Identify which cell holds the provided text, then report its (x, y) central coordinate. 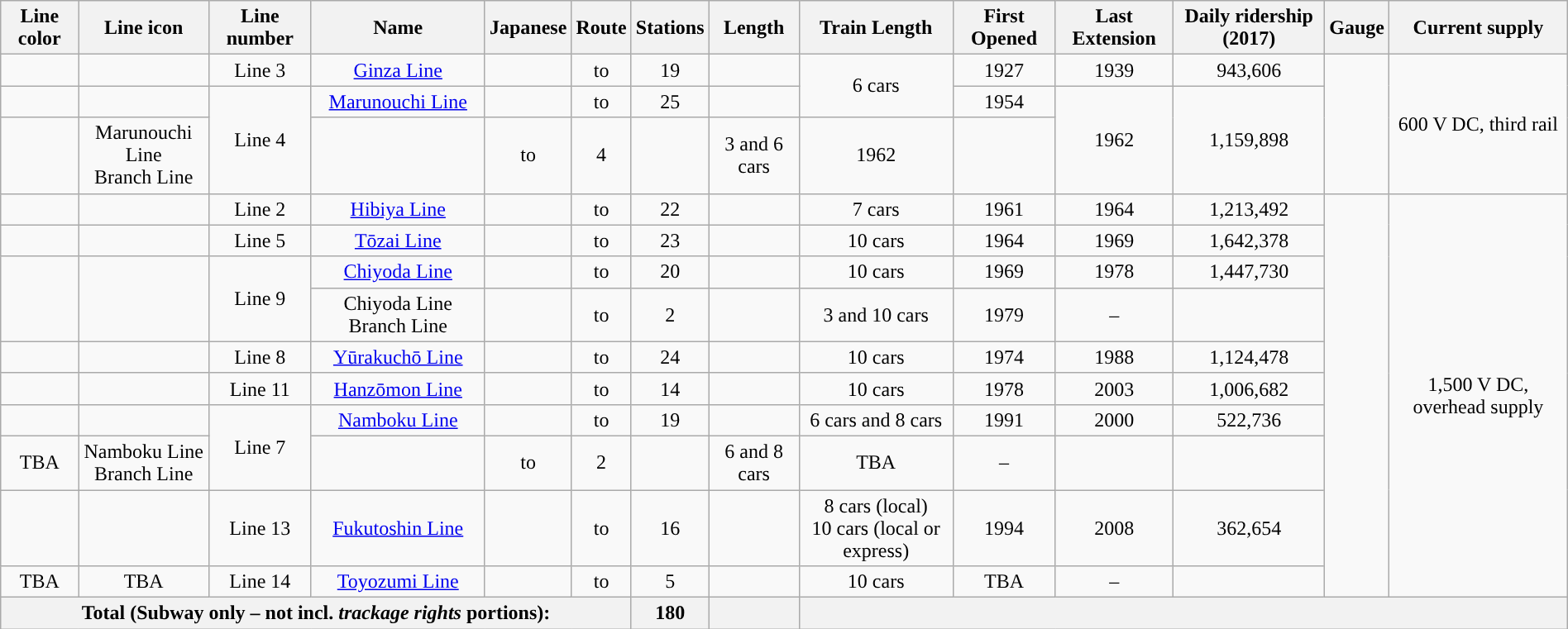
Line 9 (260, 299)
Hanzōmon Line (398, 388)
Toyozumi Line (398, 582)
Line icon (144, 28)
Line 2 (260, 209)
1939 (1115, 70)
Chiyoda Line Branch Line (398, 314)
1,124,478 (1249, 357)
180 (670, 613)
5 (670, 582)
Hibiya Line (398, 209)
First Opened (1004, 28)
23 (670, 241)
Name (398, 28)
Line 13 (260, 527)
Route (601, 28)
600 V DC, third rail (1479, 124)
Line 8 (260, 357)
Tōzai Line (398, 241)
14 (670, 388)
Line color (40, 28)
Line 7 (260, 446)
16 (670, 527)
3 and 6 cars (754, 155)
1974 (1004, 357)
522,736 (1249, 420)
24 (670, 357)
Current supply (1479, 28)
Line 14 (260, 582)
1,642,378 (1249, 241)
2003 (1115, 388)
20 (670, 272)
22 (670, 209)
1927 (1004, 70)
943,606 (1249, 70)
1954 (1004, 102)
Last Extension (1115, 28)
Line 3 (260, 70)
Marunouchi Line Branch Line (144, 155)
Daily ridership (2017) (1249, 28)
Fukutoshin Line (398, 527)
Line 5 (260, 241)
1988 (1115, 357)
1979 (1004, 314)
1991 (1004, 420)
6 cars and 8 cars (876, 420)
6 cars (876, 86)
Line 4 (260, 140)
Train Length (876, 28)
Line number (260, 28)
Length (754, 28)
362,654 (1249, 527)
1994 (1004, 527)
1,159,898 (1249, 140)
25 (670, 102)
1,447,730 (1249, 272)
Marunouchi Line (398, 102)
Line 11 (260, 388)
Total (Subway only – not incl. trackage rights portions): (316, 613)
1,006,682 (1249, 388)
1,213,492 (1249, 209)
2000 (1115, 420)
6 and 8 cars (754, 463)
4 (601, 155)
1,500 V DC, overhead supply (1479, 395)
Ginza Line (398, 70)
Namboku Line (398, 420)
Japanese (528, 28)
Yūrakuchō Line (398, 357)
2008 (1115, 527)
Chiyoda Line (398, 272)
8 cars (local)10 cars (local or express) (876, 527)
1961 (1004, 209)
3 and 10 cars (876, 314)
Gauge (1357, 28)
Stations (670, 28)
7 cars (876, 209)
Namboku Line Branch Line (144, 463)
